Return (X, Y) of the center of cell containing provided text 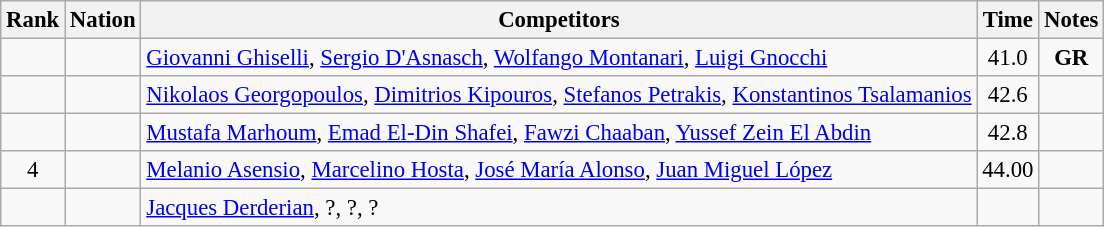
Competitors (559, 20)
Notes (1072, 20)
GR (1072, 58)
Mustafa Marhoum, Emad El-Din Shafei, Fawzi Chaaban, Yussef Zein El Abdin (559, 133)
44.00 (1008, 170)
4 (33, 170)
Melanio Asensio, Marcelino Hosta, José María Alonso, Juan Miguel López (559, 170)
42.8 (1008, 133)
42.6 (1008, 95)
Jacques Derderian, ?, ?, ? (559, 208)
Nation (103, 20)
Rank (33, 20)
41.0 (1008, 58)
Nikolaos Georgopoulos, Dimitrios Kipouros, Stefanos Petrakis, Konstantinos Tsalamanios (559, 95)
Time (1008, 20)
Giovanni Ghiselli, Sergio D'Asnasch, Wolfango Montanari, Luigi Gnocchi (559, 58)
